Capture the cell that displays the provided text and extract its (X, Y) central coordinate. 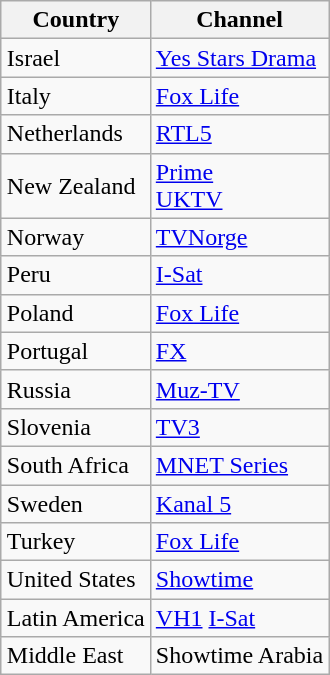
TVNorge (239, 237)
TV3 (239, 427)
MNET Series (239, 465)
Latin America (76, 618)
Turkey (76, 542)
Peru (76, 275)
Poland (76, 313)
United States (76, 580)
Showtime (239, 580)
Israel (76, 58)
Muz-TV (239, 389)
Norway (76, 237)
Yes Stars Drama (239, 58)
Country (76, 20)
FX (239, 351)
Showtime Arabia (239, 656)
Kanal 5 (239, 503)
Netherlands (76, 134)
I-Sat (239, 275)
South Africa (76, 465)
RTL5 (239, 134)
Portugal (76, 351)
Prime UKTV (239, 186)
Channel (239, 20)
Russia (76, 389)
VH1 I-Sat (239, 618)
New Zealand (76, 186)
Slovenia (76, 427)
Sweden (76, 503)
Middle East (76, 656)
Italy (76, 96)
